Provide the (x, y) coordinate of the cell's center where the given text is located.  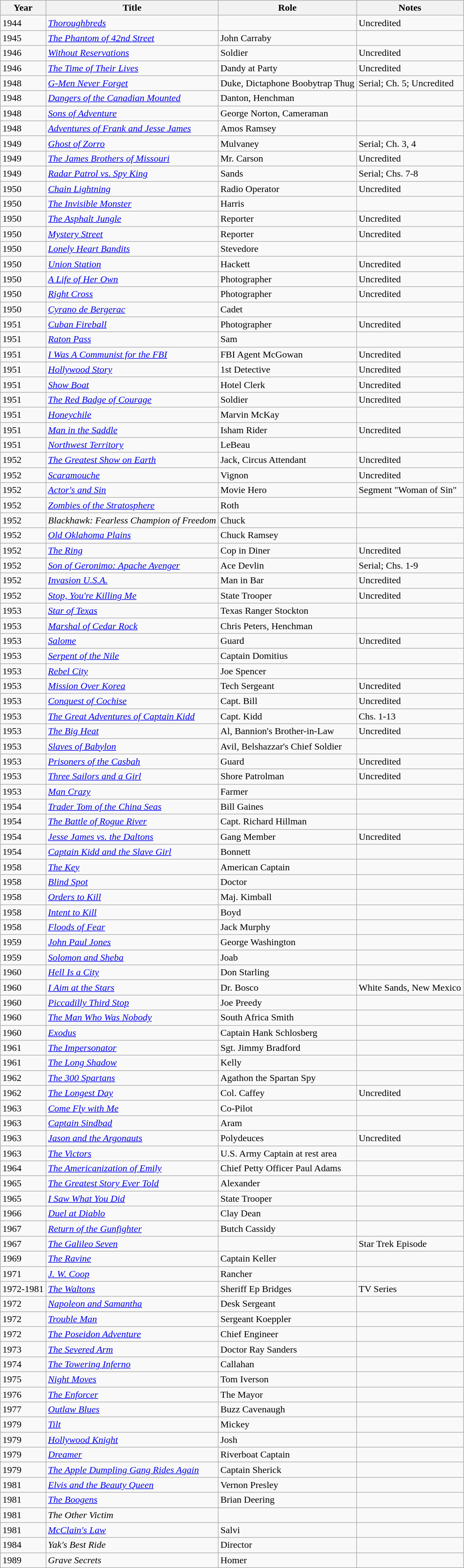
Hollywood Story (132, 369)
Doctor Ray Sanders (287, 1349)
1971 (23, 1274)
George Norton, Cameraman (287, 113)
Cop in Diner (287, 550)
1974 (23, 1364)
Serial; Chs. 7-8 (410, 173)
Scaramouche (132, 475)
The Boogens (132, 1500)
I Aim at the Stars (132, 988)
Captain Domitius (287, 656)
South Africa Smith (287, 1018)
Duke, Dictaphone Boobytrap Thug (287, 83)
Man Crazy (132, 792)
1972-1981 (23, 1289)
LeBeau (287, 445)
Star of Texas (132, 611)
Capt. Richard Hillman (287, 822)
Desk Sergeant (287, 1304)
Thoroughbreds (132, 23)
Duel at Diablo (132, 1214)
Buzz Cavenaugh (287, 1410)
The Victors (132, 1153)
Joe Spencer (287, 671)
The Long Shadow (132, 1063)
Mickey (287, 1425)
The Severed Arm (132, 1349)
Hackett (287, 264)
Tilt (132, 1425)
Radio Operator (287, 189)
Elvis and the Beauty Queen (132, 1485)
Night Moves (132, 1379)
Chief Petty Officer Paul Adams (287, 1168)
Napoleon and Samantha (132, 1304)
Capt. Bill (287, 701)
Bill Gaines (287, 807)
Conquest of Cochise (132, 701)
Capt. Kidd (287, 716)
The Towering Inferno (132, 1364)
Kelly (287, 1063)
White Sands, New Mexico (410, 988)
Year (23, 8)
Orders to Kill (132, 897)
Without Reservations (132, 53)
Three Sailors and a Girl (132, 776)
Butch Cassidy (287, 1229)
Mystery Street (132, 234)
Vernon Presley (287, 1485)
Dr. Bosco (287, 988)
Harris (287, 204)
Texas Ranger Stockton (287, 611)
The 300 Spartans (132, 1078)
The Longest Day (132, 1093)
Farmer (287, 792)
Polydeuces (287, 1138)
FBI Agent McGowan (287, 354)
Maj. Kimball (287, 897)
John Carraby (287, 38)
Salome (132, 641)
Joe Preedy (287, 1003)
1969 (23, 1259)
Star Trek Episode (410, 1244)
Serial; Chs. 1-9 (410, 565)
The Poseidon Adventure (132, 1334)
Solomon and Sheba (132, 957)
Roth (287, 505)
Sergeant Koeppler (287, 1319)
Captain Kidd and the Slave Girl (132, 852)
Cuban Fireball (132, 324)
1st Detective (287, 369)
Marshal of Cedar Rock (132, 626)
The Man Who Was Nobody (132, 1018)
Jack, Circus Attendant (287, 460)
McClain's Law (132, 1530)
Actor's and Sin (132, 490)
J. W. Coop (132, 1274)
1989 (23, 1560)
1973 (23, 1349)
George Washington (287, 942)
Role (287, 8)
Mission Over Korea (132, 686)
Agathon the Spartan Spy (287, 1078)
Sons of Adventure (132, 113)
Amos Ramsey (287, 128)
Chuck Ramsey (287, 535)
Serial; Ch. 5; Uncredited (410, 83)
The Phantom of 42nd Street (132, 38)
Gang Member (287, 837)
Isham Rider (287, 430)
Ace Devlin (287, 565)
Northwest Territory (132, 445)
Cadet (287, 309)
A Life of Her Own (132, 279)
Chs. 1-13 (410, 716)
Sands (287, 173)
Cyrano de Bergerac (132, 309)
TV Series (410, 1289)
Trader Tom of the China Seas (132, 807)
Avil, Belshazzar's Chief Soldier (287, 746)
Jack Murphy (287, 927)
Dangers of the Canadian Mounted (132, 98)
Jesse James vs. the Daltons (132, 837)
Tech Sergeant (287, 686)
The Time of Their Lives (132, 68)
1964 (23, 1168)
Sgt. Jimmy Bradford (287, 1048)
Aram (287, 1123)
Intent to Kill (132, 912)
The Asphalt Jungle (132, 219)
Zombies of the Stratosphere (132, 505)
Mulvaney (287, 143)
Man in the Saddle (132, 430)
Jason and the Argonauts (132, 1138)
The Red Badge of Courage (132, 400)
The Invisible Monster (132, 204)
Captain Sherick (287, 1470)
Segment "Woman of Sin" (410, 490)
The Great Adventures of Captain Kidd (132, 716)
Chief Engineer (287, 1334)
Alexander (287, 1184)
1966 (23, 1214)
Rebel City (132, 671)
The Key (132, 867)
Salvi (287, 1530)
Right Cross (132, 294)
The Americanization of Emily (132, 1168)
Grave Secrets (132, 1560)
Dandy at Party (287, 68)
Chuck (287, 520)
Trouble Man (132, 1319)
The Mayor (287, 1394)
Joab (287, 957)
I Was A Communist for the FBI (132, 354)
The James Brothers of Missouri (132, 158)
Old Oklahoma Plains (132, 535)
Title (132, 8)
The Waltons (132, 1289)
John Paul Jones (132, 942)
Stevedore (287, 249)
Exodus (132, 1033)
Prisoners of the Casbah (132, 761)
Homer (287, 1560)
Hollywood Knight (132, 1440)
Floods of Fear (132, 927)
Don Starling (287, 972)
1977 (23, 1410)
Mr. Carson (287, 158)
Return of the Gunfighter (132, 1229)
American Captain (287, 867)
Co-Pilot (287, 1108)
Piccadilly Third Stop (132, 1003)
Blind Spot (132, 882)
Rancher (287, 1274)
Man in Bar (287, 580)
Show Boat (132, 384)
Captain Hank Schlosberg (287, 1033)
The Greatest Show on Earth (132, 460)
Chris Peters, Henchman (287, 626)
Shore Patrolman (287, 776)
Captain Sindbad (132, 1123)
Hotel Clerk (287, 384)
Adventures of Frank and Jesse James (132, 128)
1984 (23, 1545)
Tom Iverson (287, 1379)
Radar Patrol vs. Spy King (132, 173)
1945 (23, 38)
Josh (287, 1440)
G-Men Never Forget (132, 83)
Clay Dean (287, 1214)
Boyd (287, 912)
The Apple Dumpling Gang Rides Again (132, 1470)
Union Station (132, 264)
Bonnett (287, 852)
Ghost of Zorro (132, 143)
The Ring (132, 550)
Son of Geronimo: Apache Avenger (132, 565)
Come Fly with Me (132, 1108)
Dreamer (132, 1455)
Raton Pass (132, 339)
Invasion U.S.A. (132, 580)
Hell Is a City (132, 972)
Lonely Heart Bandits (132, 249)
Director (287, 1545)
Movie Hero (287, 490)
Marvin McKay (287, 415)
The Greatest Story Ever Told (132, 1184)
Captain Keller (287, 1259)
Col. Caffey (287, 1093)
Chain Lightning (132, 189)
Serial; Ch. 3, 4 (410, 143)
Serpent of the Nile (132, 656)
Riverboat Captain (287, 1455)
The Enforcer (132, 1394)
Al, Bannion's Brother-in-Law (287, 731)
Callahan (287, 1364)
U.S. Army Captain at rest area (287, 1153)
Vignon (287, 475)
1944 (23, 23)
Stop, You're Killing Me (132, 596)
I Saw What You Did (132, 1199)
The Ravine (132, 1259)
1976 (23, 1394)
Blackhawk: Fearless Champion of Freedom (132, 520)
Brian Deering (287, 1500)
1975 (23, 1379)
Yak's Best Ride (132, 1545)
Danton, Henchman (287, 98)
The Other Victim (132, 1515)
Slaves of Babylon (132, 746)
The Galileo Seven (132, 1244)
Sheriff Ep Bridges (287, 1289)
Notes (410, 8)
Honeychile (132, 415)
Sam (287, 339)
The Battle of Rogue River (132, 822)
Doctor (287, 882)
The Big Heat (132, 731)
Outlaw Blues (132, 1410)
The Impersonator (132, 1048)
